Pinpoint the cell where the given text exists, returning its [x, y] midpoint coordinate. 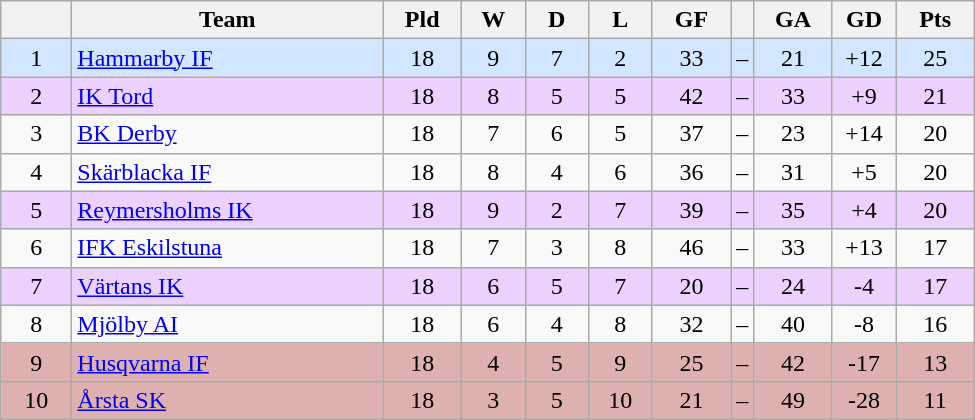
L [621, 20]
32 [692, 324]
IK Tord [228, 96]
Hammarby IF [228, 58]
+13 [864, 248]
-17 [864, 362]
23 [794, 134]
+12 [864, 58]
-28 [864, 400]
Värtans IK [228, 286]
IFK Eskilstuna [228, 248]
35 [794, 210]
Pld [422, 20]
Team [228, 20]
Mjölby AI [228, 324]
+9 [864, 96]
11 [936, 400]
Skärblacka IF [228, 172]
GA [794, 20]
46 [692, 248]
D [557, 20]
49 [794, 400]
-4 [864, 286]
Årsta SK [228, 400]
W [493, 20]
Reymersholms IK [228, 210]
-8 [864, 324]
+14 [864, 134]
16 [936, 324]
+4 [864, 210]
+5 [864, 172]
GD [864, 20]
37 [692, 134]
31 [794, 172]
36 [692, 172]
39 [692, 210]
13 [936, 362]
Husqvarna IF [228, 362]
24 [794, 286]
40 [794, 324]
1 [36, 58]
Pts [936, 20]
GF [692, 20]
BK Derby [228, 134]
